Identify which cell holds the provided text, then report its (X, Y) central coordinate. 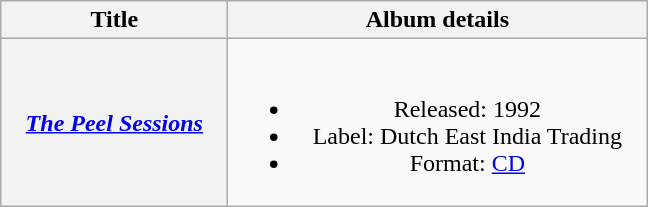
The Peel Sessions (114, 122)
Album details (438, 20)
Title (114, 20)
Released: 1992Label: Dutch East India TradingFormat: CD (438, 122)
